Determine the (x, y) coordinate at the center of the cell enclosing the given text.  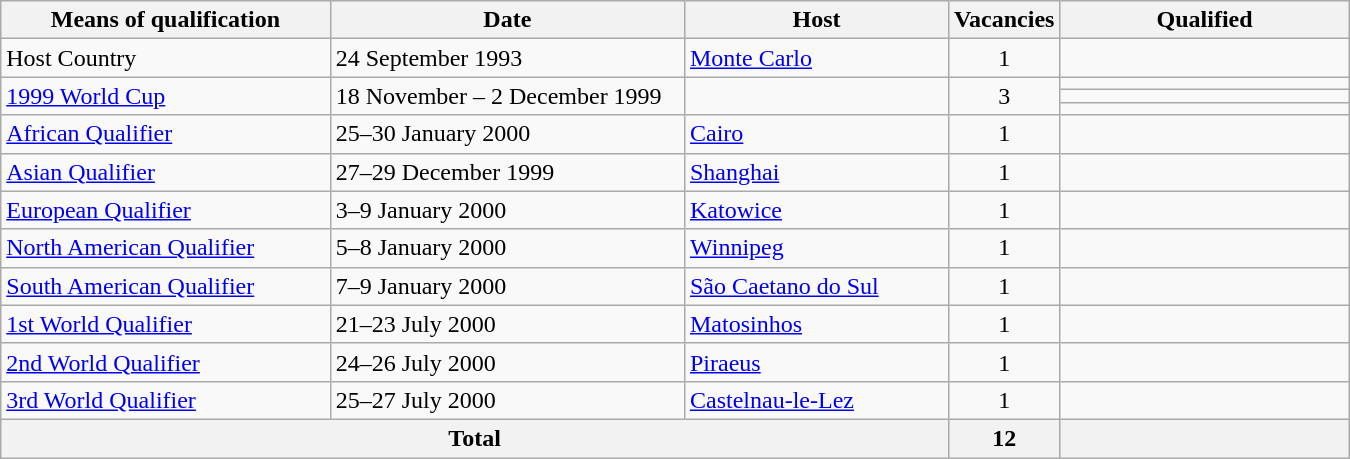
African Qualifier (166, 134)
27–29 December 1999 (507, 172)
2nd World Qualifier (166, 362)
Qualified (1204, 20)
North American Qualifier (166, 248)
24 September 1993 (507, 58)
Shanghai (816, 172)
Host Country (166, 58)
21–23 July 2000 (507, 324)
Asian Qualifier (166, 172)
7–9 January 2000 (507, 286)
18 November – 2 December 1999 (507, 96)
Winnipeg (816, 248)
3–9 January 2000 (507, 210)
24–26 July 2000 (507, 362)
5–8 January 2000 (507, 248)
1999 World Cup (166, 96)
3 (1004, 96)
25–27 July 2000 (507, 400)
São Caetano do Sul (816, 286)
25–30 January 2000 (507, 134)
1st World Qualifier (166, 324)
Host (816, 20)
Katowice (816, 210)
European Qualifier (166, 210)
12 (1004, 438)
Date (507, 20)
Vacancies (1004, 20)
Piraeus (816, 362)
Matosinhos (816, 324)
South American Qualifier (166, 286)
Cairo (816, 134)
Total (475, 438)
Monte Carlo (816, 58)
Castelnau-le-Lez (816, 400)
Means of qualification (166, 20)
3rd World Qualifier (166, 400)
